Scan for the cell matching the given text and deliver its [x, y] coordinate at center. 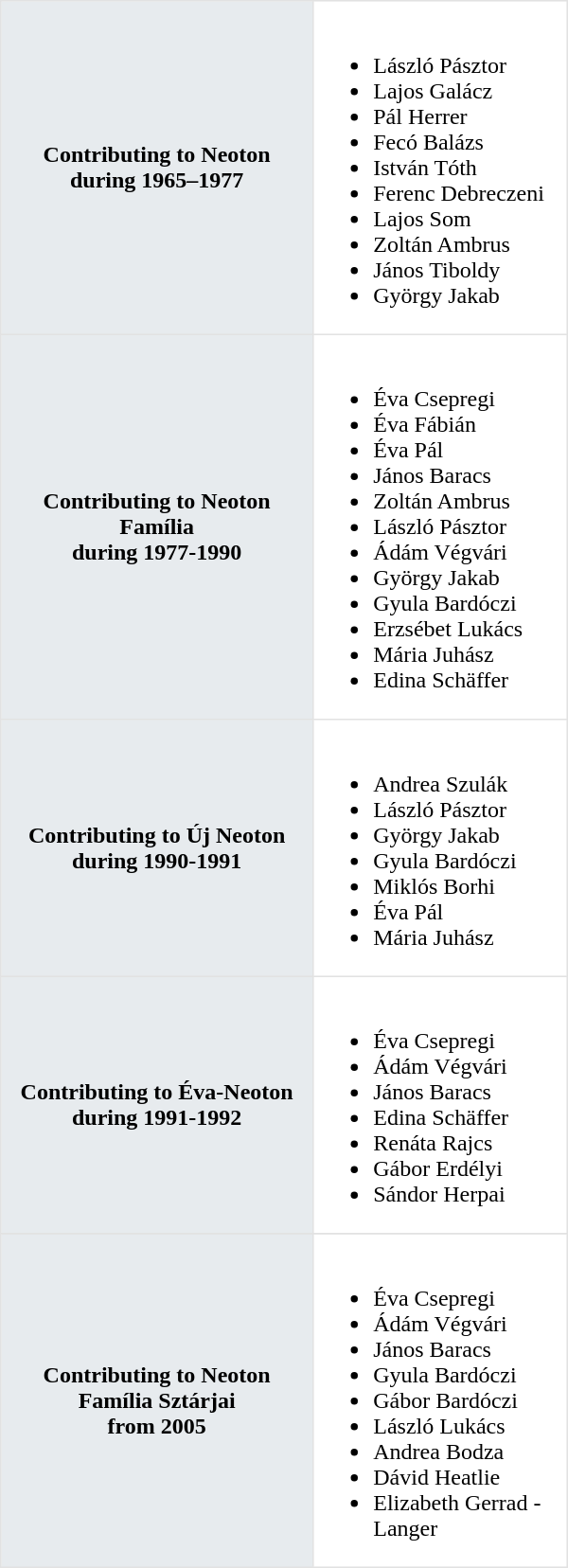
Contributing to Neoton Família during 1977-1990 [157, 526]
Contributing to Új Neoton during 1990-1991 [157, 848]
Andrea SzulákLászló PásztorGyörgy JakabGyula BardócziMiklós BorhiÉva PálMária Juhász [441, 848]
Éva CsepregiÉva FábiánÉva PálJános BaracsZoltán AmbrusLászló PásztorÁdám VégváriGyörgy JakabGyula BardócziErzsébet LukácsMária JuhászEdina Schäffer [441, 526]
Contributing to Neoton during 1965–1977 [157, 168]
László PásztorLajos GaláczPál HerrerFecó BalázsIstván TóthFerenc DebreczeniLajos SomZoltán AmbrusJános TiboldyGyörgy Jakab [441, 168]
Contributing to Neoton Família Sztárjai from 2005 [157, 1400]
Éva CsepregiÁdám VégváriJános BaracsEdina SchäfferRenáta RajcsGábor ErdélyiSándor Herpai [441, 1105]
Contributing to Éva-Neoton during 1991-1992 [157, 1105]
Éva CsepregiÁdám VégváriJános BaracsGyula BardócziGábor BardócziLászló LukácsAndrea BodzaDávid HeatlieElizabeth Gerrad -Langer [441, 1400]
